Determine the [X, Y] coordinate at the center of the cell enclosing the given text.  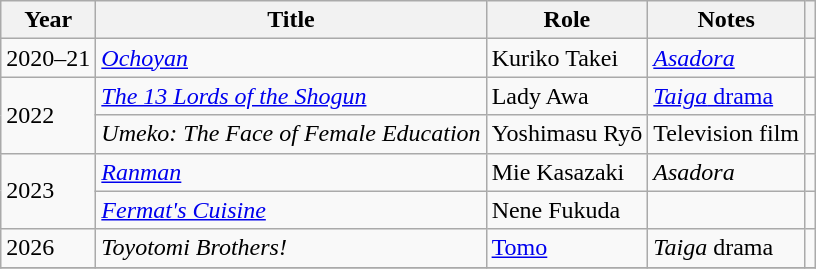
Mie Kasazaki [567, 172]
Kuriko Takei [567, 58]
Title [291, 20]
Ochoyan [291, 58]
Notes [726, 20]
Role [567, 20]
Yoshimasu Ryō [567, 134]
Tomo [567, 248]
Television film [726, 134]
Year [48, 20]
2023 [48, 191]
Umeko: The Face of Female Education [291, 134]
2022 [48, 115]
2026 [48, 248]
2020–21 [48, 58]
Lady Awa [567, 96]
Fermat's Cuisine [291, 210]
Nene Fukuda [567, 210]
Ranman [291, 172]
The 13 Lords of the Shogun [291, 96]
Toyotomi Brothers! [291, 248]
